Identify which cell holds the provided text, then report its [X, Y] central coordinate. 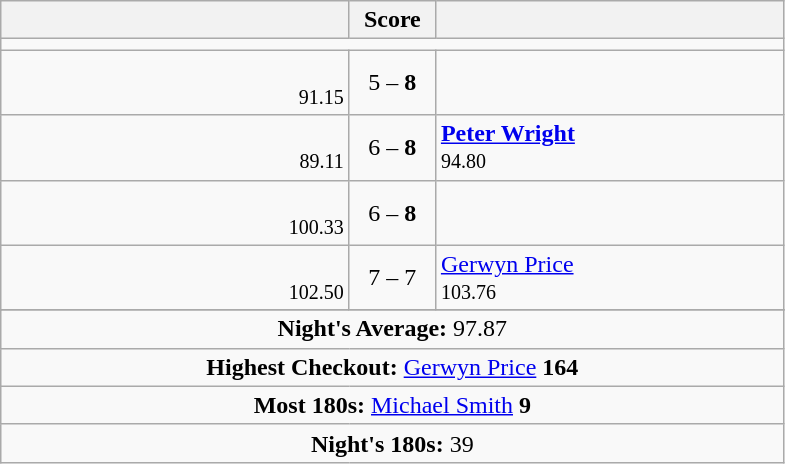
7 – 7 [392, 278]
91.15 [176, 82]
Most 180s: Michael Smith 9 [392, 405]
Highest Checkout: Gerwyn Price 164 [392, 367]
Night's Average: 97.87 [392, 329]
5 – 8 [392, 82]
Gerwyn Price 103.76 [610, 278]
Score [392, 20]
100.33 [176, 212]
102.50 [176, 278]
Peter Wright 94.80 [610, 148]
89.11 [176, 148]
Night's 180s: 39 [392, 443]
